Output the [X, Y] coordinate of the center of the cell containing the given text.  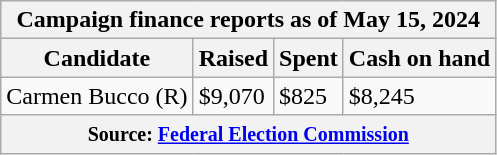
$825 [309, 96]
Raised [233, 58]
Source: Federal Election Commission [248, 134]
Cash on hand [419, 58]
$9,070 [233, 96]
Campaign finance reports as of May 15, 2024 [248, 20]
Carmen Bucco (R) [97, 96]
$8,245 [419, 96]
Candidate [97, 58]
Spent [309, 58]
